Provide the [X, Y] coordinate of the cell's center where the given text is located.  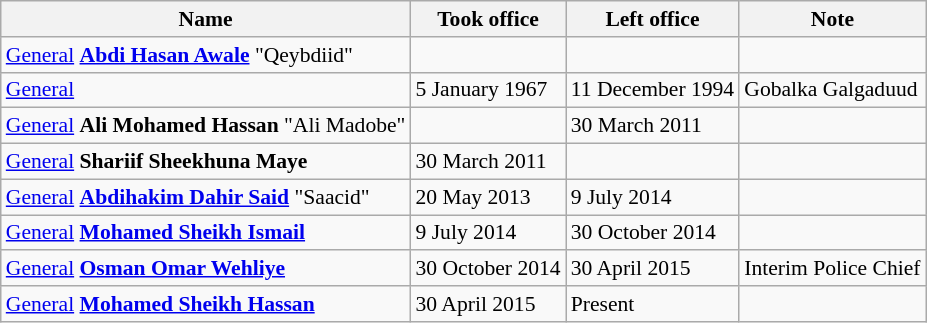
General Shariif Sheekhuna Maye [206, 162]
5 January 1967 [488, 90]
General [206, 90]
General Mohamed Sheikh Hassan [206, 304]
General Abdi Hasan Awale "Qeybdiid" [206, 55]
General Mohamed Sheikh Ismail [206, 233]
Note [832, 19]
Took office [488, 19]
General Osman Omar Wehliye [206, 269]
Gobalka Galgaduud [832, 90]
Name [206, 19]
Left office [653, 19]
Interim Police Chief [832, 269]
General Ali Mohamed Hassan "Ali Madobe" [206, 126]
General Abdihakim Dahir Said "Saacid" [206, 197]
20 May 2013 [488, 197]
11 December 1994 [653, 90]
Present [653, 304]
